Identify which cell holds the provided text, then report its [x, y] central coordinate. 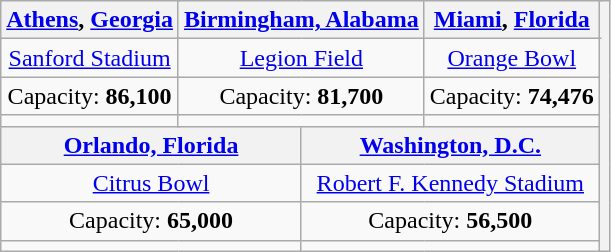
Capacity: 56,500 [450, 221]
Robert F. Kennedy Stadium [450, 183]
Capacity: 74,476 [512, 96]
Sanford Stadium [90, 58]
Orlando, Florida [152, 145]
Washington, D.C. [450, 145]
Citrus Bowl [152, 183]
Capacity: 86,100 [90, 96]
Legion Field [301, 58]
Miami, Florida [512, 20]
Athens, Georgia [90, 20]
Capacity: 81,700 [301, 96]
Capacity: 65,000 [152, 221]
Orange Bowl [512, 58]
Birmingham, Alabama [301, 20]
